Detect which cell encompasses the target text, then output its [X, Y] center coordinate. 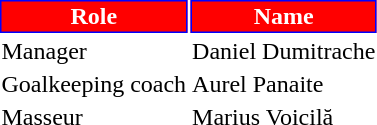
Name [284, 16]
Role [94, 16]
Aurel Panaite [284, 84]
Manager [94, 51]
Daniel Dumitrache [284, 51]
Goalkeeping coach [94, 84]
